Return the [x, y] coordinate for the center point of the cell that contains the specified text.  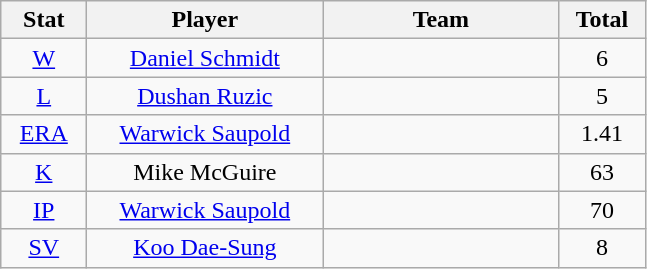
L [44, 96]
W [44, 58]
Team [441, 20]
6 [602, 58]
5 [602, 96]
Daniel Schmidt [205, 58]
63 [602, 172]
Player [205, 20]
Mike McGuire [205, 172]
SV [44, 248]
IP [44, 210]
70 [602, 210]
8 [602, 248]
ERA [44, 134]
K [44, 172]
Dushan Ruzic [205, 96]
Total [602, 20]
1.41 [602, 134]
Koo Dae-Sung [205, 248]
Stat [44, 20]
